Search for the cell housing the specified text and yield its (x, y) center coordinate. 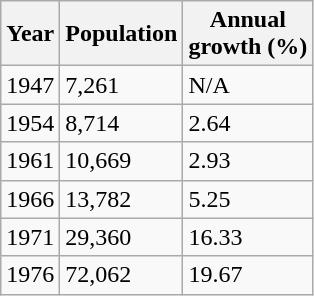
10,669 (122, 161)
Annualgrowth (%) (248, 34)
1966 (30, 199)
8,714 (122, 123)
1961 (30, 161)
13,782 (122, 199)
2.64 (248, 123)
7,261 (122, 85)
5.25 (248, 199)
19.67 (248, 275)
1976 (30, 275)
1971 (30, 237)
Year (30, 34)
2.93 (248, 161)
72,062 (122, 275)
29,360 (122, 237)
Population (122, 34)
N/A (248, 85)
16.33 (248, 237)
1954 (30, 123)
1947 (30, 85)
